Output the [x, y] coordinate of the center of the cell containing the given text.  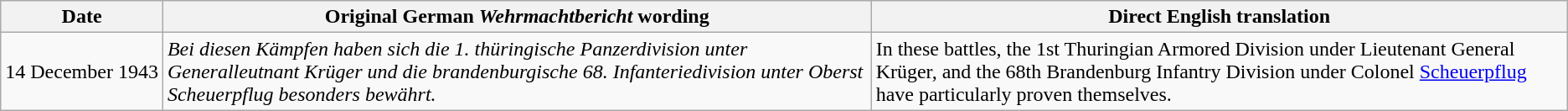
Direct English translation [1220, 17]
Date [82, 17]
14 December 1943 [82, 71]
Original German Wehrmachtbericht wording [517, 17]
